Return (x, y) of the center of cell containing provided text 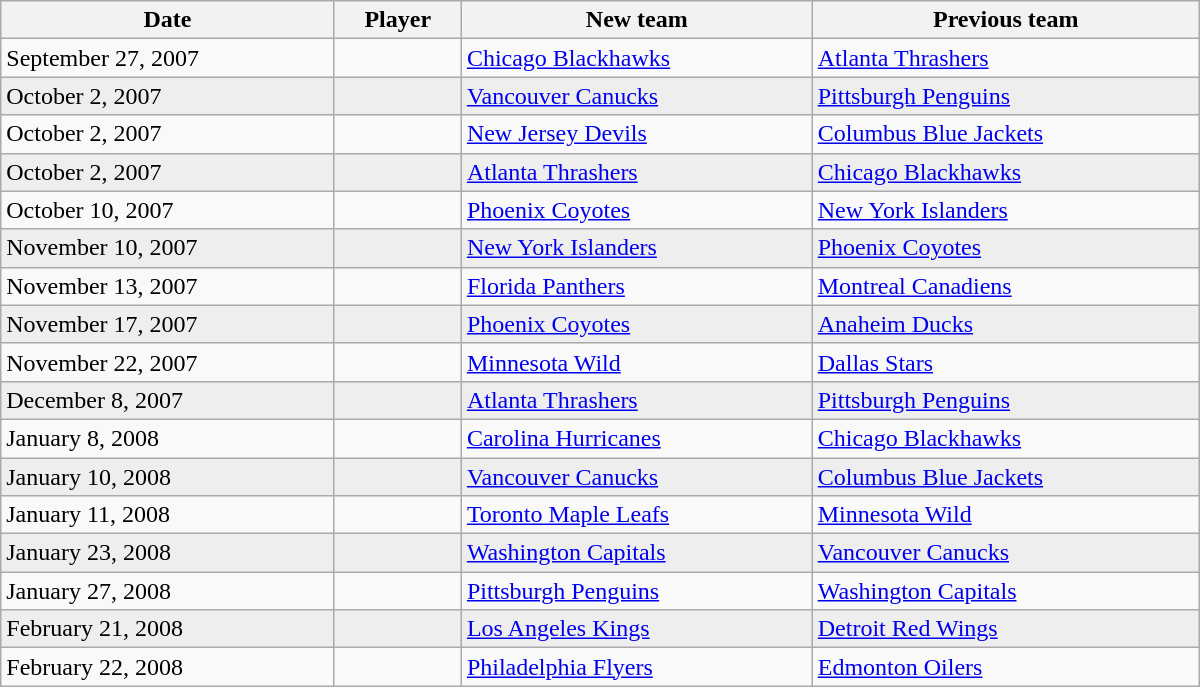
November 17, 2007 (168, 324)
Montreal Canadiens (1006, 286)
November 10, 2007 (168, 248)
Anaheim Ducks (1006, 324)
September 27, 2007 (168, 58)
October 10, 2007 (168, 210)
January 11, 2008 (168, 515)
Dallas Stars (1006, 362)
February 21, 2008 (168, 629)
Toronto Maple Leafs (636, 515)
Philadelphia Flyers (636, 667)
Date (168, 20)
January 23, 2008 (168, 553)
January 10, 2008 (168, 477)
December 8, 2007 (168, 400)
New team (636, 20)
Previous team (1006, 20)
January 27, 2008 (168, 591)
Player (398, 20)
Carolina Hurricanes (636, 438)
January 8, 2008 (168, 438)
November 13, 2007 (168, 286)
February 22, 2008 (168, 667)
New Jersey Devils (636, 134)
Edmonton Oilers (1006, 667)
November 22, 2007 (168, 362)
Los Angeles Kings (636, 629)
Florida Panthers (636, 286)
Detroit Red Wings (1006, 629)
